Capture the cell that displays the provided text and extract its (x, y) central coordinate. 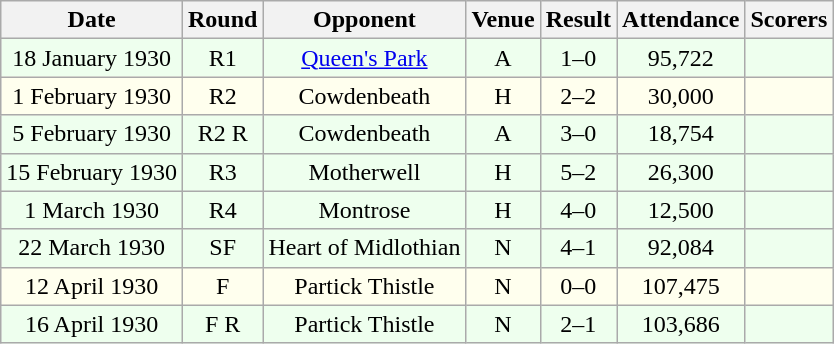
SF (222, 248)
26,300 (681, 172)
F (222, 286)
16 April 1930 (92, 324)
R2 R (222, 134)
Result (578, 20)
1 March 1930 (92, 210)
Scorers (789, 20)
Opponent (364, 20)
92,084 (681, 248)
F R (222, 324)
4–0 (578, 210)
Venue (503, 20)
Attendance (681, 20)
1–0 (578, 58)
30,000 (681, 96)
5–2 (578, 172)
R4 (222, 210)
R3 (222, 172)
5 February 1930 (92, 134)
107,475 (681, 286)
4–1 (578, 248)
15 February 1930 (92, 172)
2–1 (578, 324)
Queen's Park (364, 58)
95,722 (681, 58)
3–0 (578, 134)
Date (92, 20)
Montrose (364, 210)
Round (222, 20)
R2 (222, 96)
12 April 1930 (92, 286)
22 March 1930 (92, 248)
18,754 (681, 134)
0–0 (578, 286)
18 January 1930 (92, 58)
R1 (222, 58)
1 February 1930 (92, 96)
Motherwell (364, 172)
2–2 (578, 96)
Heart of Midlothian (364, 248)
103,686 (681, 324)
12,500 (681, 210)
